Pinpoint the cell where the given text exists, returning its (X, Y) midpoint coordinate. 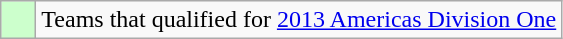
Teams that qualified for 2013 Americas Division One (299, 20)
